Return the [x, y] coordinate for the center point of the cell that contains the specified text.  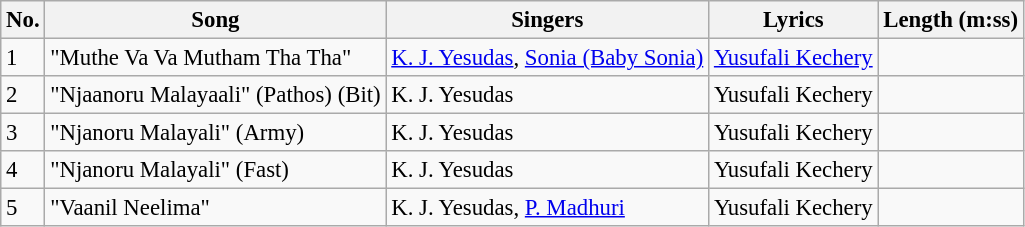
"Njanoru Malayali" (Army) [216, 133]
5 [23, 208]
K. J. Yesudas, Sonia (Baby Sonia) [548, 58]
2 [23, 95]
No. [23, 20]
3 [23, 133]
"Njaanoru Malayaali" (Pathos) (Bit) [216, 95]
"Vaanil Neelima" [216, 208]
"Muthe Va Va Mutham Tha Tha" [216, 58]
Length (m:ss) [950, 20]
Lyrics [794, 20]
Song [216, 20]
Singers [548, 20]
1 [23, 58]
4 [23, 170]
K. J. Yesudas, P. Madhuri [548, 208]
"Njanoru Malayali" (Fast) [216, 170]
